Return [X, Y] of the center of cell containing provided text 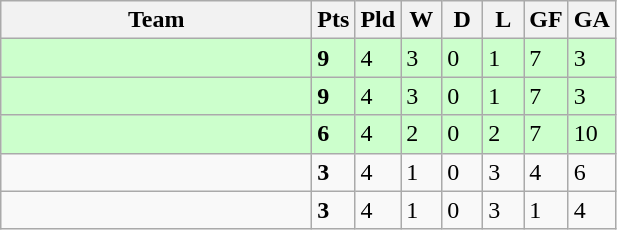
L [504, 20]
10 [592, 134]
Pts [334, 20]
Pld [378, 20]
Team [156, 20]
D [462, 20]
GF [546, 20]
GA [592, 20]
W [422, 20]
